Identify which cell holds the provided text, then report its [X, Y] central coordinate. 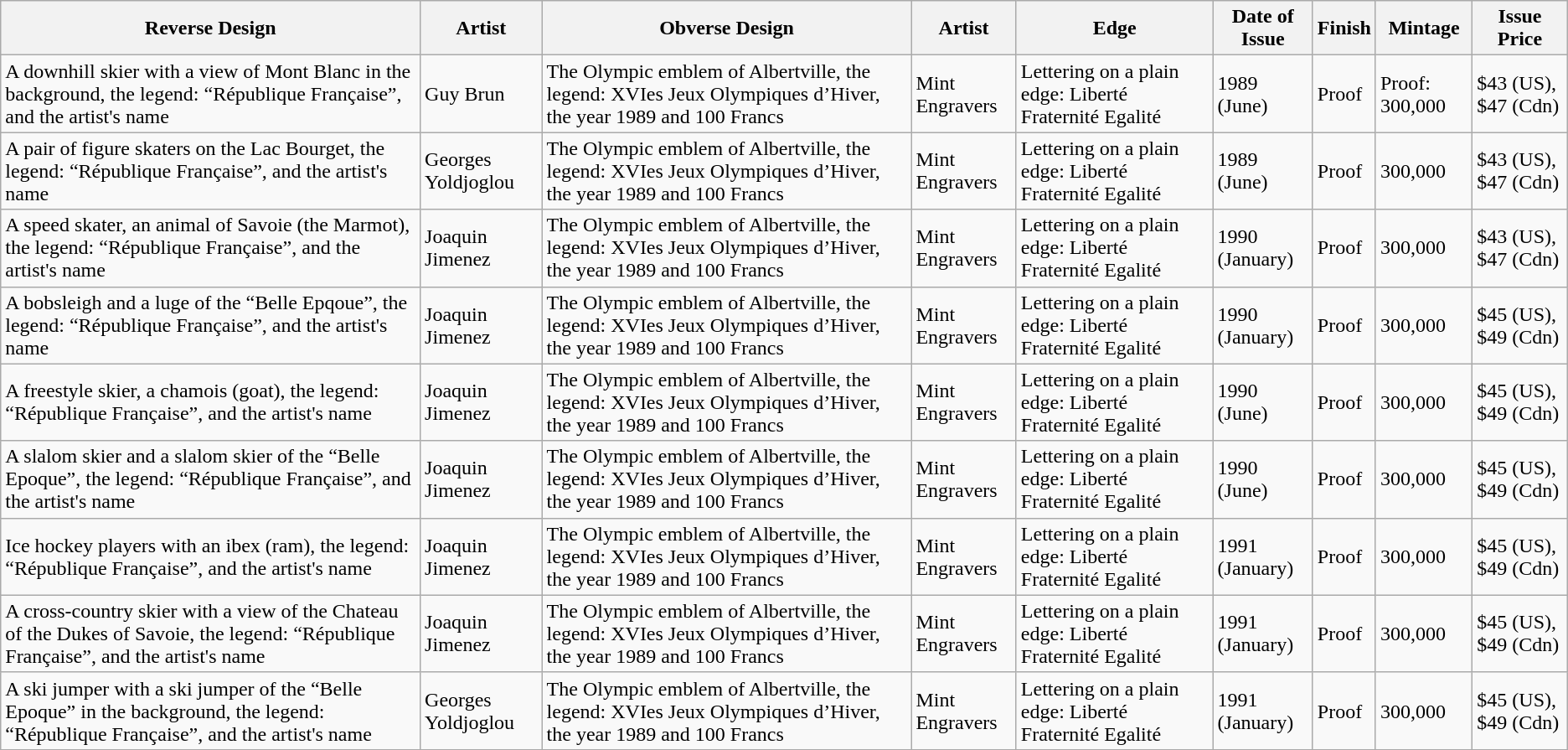
Obverse Design [727, 28]
Issue Price [1519, 28]
Edge [1114, 28]
A ski jumper with a ski jumper of the “Belle Epoque” in the background, the legend: “République Française”, and the artist's name [211, 711]
A speed skater, an animal of Savoie (the Marmot), the legend: “République Française”, and the artist's name [211, 248]
Guy Brun [481, 94]
Mintage [1424, 28]
Proof: 300,000 [1424, 94]
Date of Issue [1263, 28]
A pair of figure skaters on the Lac Bourget, the legend: “République Française”, and the artist's name [211, 171]
A downhill skier with a view of Mont Blanc in the background, the legend: “République Française”, and the artist's name [211, 94]
A cross-country skier with a view of the Chateau of the Dukes of Savoie, the legend: “République Française”, and the artist's name [211, 634]
Ice hockey players with an ibex (ram), the legend: “République Française”, and the artist's name [211, 556]
A slalom skier and a slalom skier of the “Belle Epoque”, the legend: “République Française”, and the artist's name [211, 479]
A bobsleigh and a luge of the “Belle Epqoue”, the legend: “République Française”, and the artist's name [211, 325]
A freestyle skier, a chamois (goat), the legend: “République Française”, and the artist's name [211, 402]
Reverse Design [211, 28]
Finish [1344, 28]
